Extract the [x, y] coordinate from the center of the cell holding the provided text.  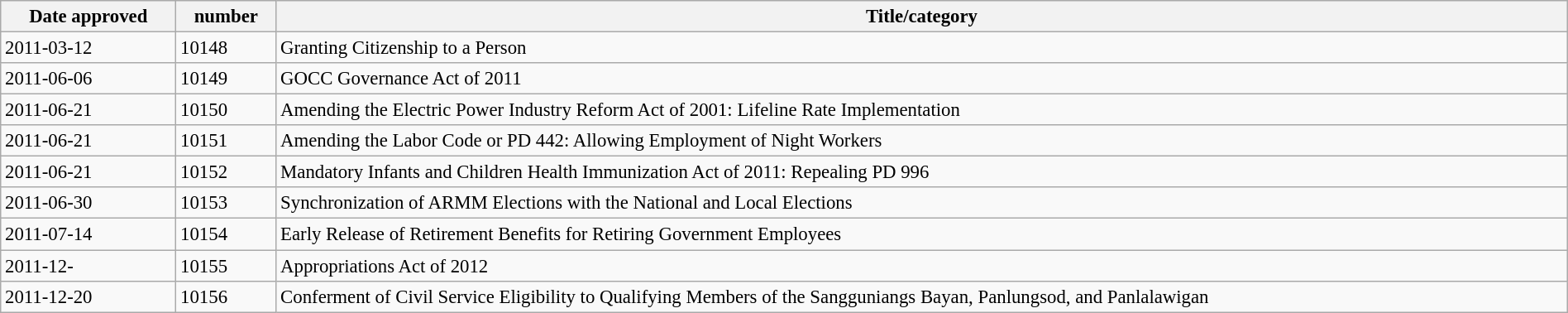
Appropriations Act of 2012 [921, 266]
10150 [227, 110]
10153 [227, 203]
2011-06-30 [88, 203]
10148 [227, 48]
Title/category [921, 17]
10152 [227, 172]
10154 [227, 234]
Conferment of Civil Service Eligibility to Qualifying Members of the Sangguniangs Bayan, Panlungsod, and Panlalawigan [921, 296]
2011-07-14 [88, 234]
10151 [227, 141]
2011-03-12 [88, 48]
number [227, 17]
Mandatory Infants and Children Health Immunization Act of 2011: Repealing PD 996 [921, 172]
10155 [227, 266]
10156 [227, 296]
GOCC Governance Act of 2011 [921, 79]
Amending the Electric Power Industry Reform Act of 2001: Lifeline Rate Implementation [921, 110]
10149 [227, 79]
Synchronization of ARMM Elections with the National and Local Elections [921, 203]
Granting Citizenship to a Person [921, 48]
Early Release of Retirement Benefits for Retiring Government Employees [921, 234]
Amending the Labor Code or PD 442: Allowing Employment of Night Workers [921, 141]
2011-12- [88, 266]
2011-06-06 [88, 79]
Date approved [88, 17]
2011-12-20 [88, 296]
